Find where the given text appears and provide that cell's center as (x, y) coordinate. 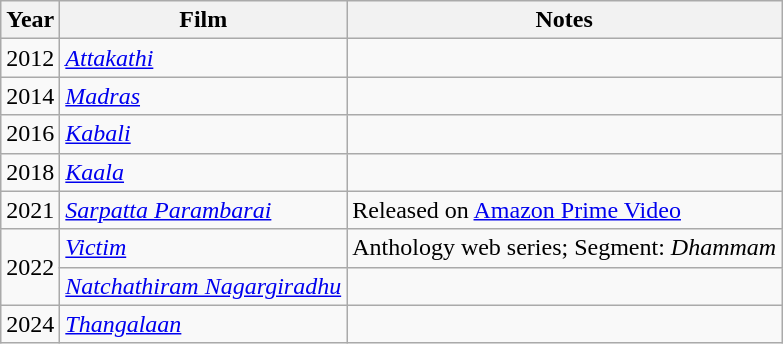
2018 (30, 172)
2016 (30, 134)
Natchathiram Nagargiradhu (204, 286)
Kaala (204, 172)
Released on Amazon Prime Video (564, 210)
Sarpatta Parambarai (204, 210)
Film (204, 20)
Notes (564, 20)
2024 (30, 324)
Victim (204, 248)
2012 (30, 58)
Year (30, 20)
Attakathi (204, 58)
Madras (204, 96)
2021 (30, 210)
Kabali (204, 134)
2022 (30, 267)
2014 (30, 96)
Anthology web series; Segment: Dhammam (564, 248)
Thangalaan (204, 324)
